Detect which cell encompasses the target text, then output its [x, y] center coordinate. 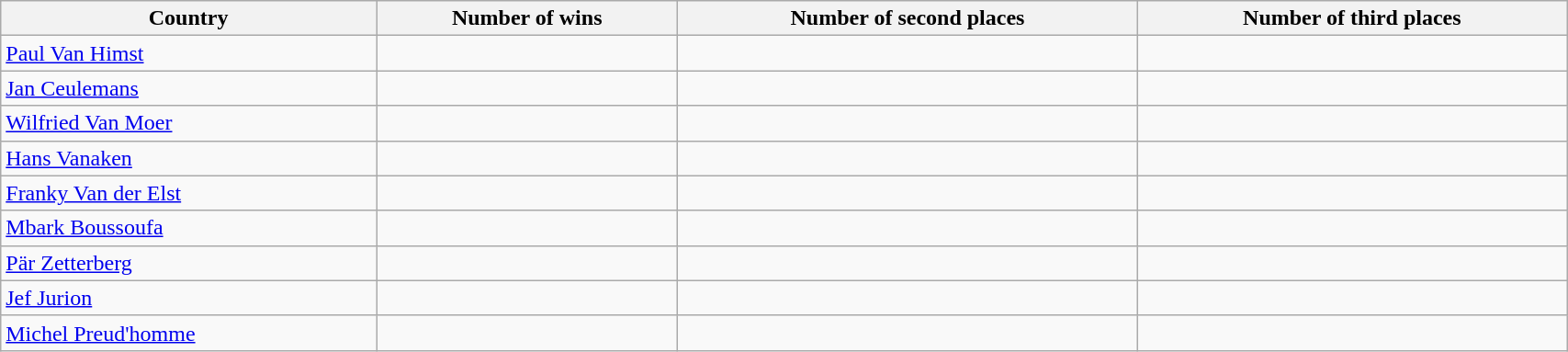
Number of wins [527, 18]
Mbark Boussoufa [189, 228]
Paul Van Himst [189, 53]
Hans Vanaken [189, 158]
Franky Van der Elst [189, 193]
Wilfried Van Moer [189, 123]
Number of third places [1352, 18]
Number of second places [908, 18]
Michel Preud'homme [189, 333]
Jef Jurion [189, 298]
Pär Zetterberg [189, 263]
Country [189, 18]
Jan Ceulemans [189, 88]
